Extract the (X, Y) coordinate from the center of the cell holding the provided text.  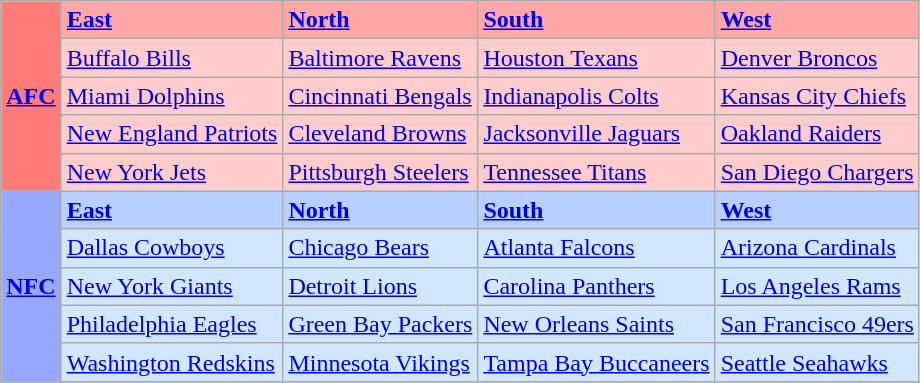
Baltimore Ravens (380, 58)
Philadelphia Eagles (172, 324)
New Orleans Saints (596, 324)
San Francisco 49ers (817, 324)
San Diego Chargers (817, 172)
AFC (31, 96)
Houston Texans (596, 58)
Washington Redskins (172, 362)
Seattle Seahawks (817, 362)
Denver Broncos (817, 58)
New York Giants (172, 286)
Buffalo Bills (172, 58)
Miami Dolphins (172, 96)
New England Patriots (172, 134)
Carolina Panthers (596, 286)
NFC (31, 286)
Minnesota Vikings (380, 362)
Oakland Raiders (817, 134)
Green Bay Packers (380, 324)
Los Angeles Rams (817, 286)
Kansas City Chiefs (817, 96)
Arizona Cardinals (817, 248)
Cleveland Browns (380, 134)
Dallas Cowboys (172, 248)
Indianapolis Colts (596, 96)
Cincinnati Bengals (380, 96)
Tampa Bay Buccaneers (596, 362)
Jacksonville Jaguars (596, 134)
Pittsburgh Steelers (380, 172)
New York Jets (172, 172)
Tennessee Titans (596, 172)
Chicago Bears (380, 248)
Atlanta Falcons (596, 248)
Detroit Lions (380, 286)
